Find where the given text appears and provide that cell's center as [X, Y] coordinate. 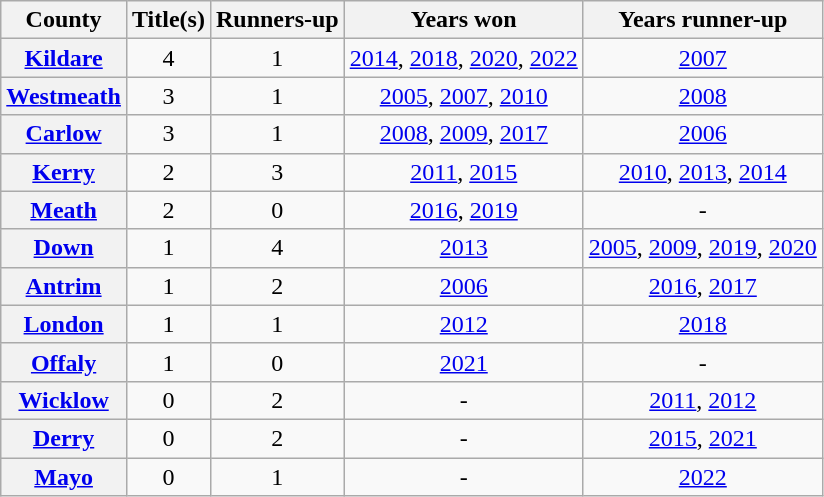
Mayo [64, 477]
2011, 2015 [464, 172]
2005, 2009, 2019, 2020 [702, 248]
2010, 2013, 2014 [702, 172]
County [64, 20]
Antrim [64, 286]
2012 [464, 324]
2014, 2018, 2020, 2022 [464, 58]
Wicklow [64, 400]
Down [64, 248]
2021 [464, 362]
2008, 2009, 2017 [464, 134]
Years runner-up [702, 20]
2016, 2017 [702, 286]
Carlow [64, 134]
Years won [464, 20]
2007 [702, 58]
2013 [464, 248]
2016, 2019 [464, 210]
2011, 2012 [702, 400]
2005, 2007, 2010 [464, 96]
Kerry [64, 172]
Derry [64, 438]
Runners-up [277, 20]
London [64, 324]
Westmeath [64, 96]
2008 [702, 96]
Meath [64, 210]
2022 [702, 477]
Kildare [64, 58]
2015, 2021 [702, 438]
Title(s) [168, 20]
Offaly [64, 362]
2018 [702, 324]
